Locate the cell with the specified text and output its [X, Y] center coordinate. 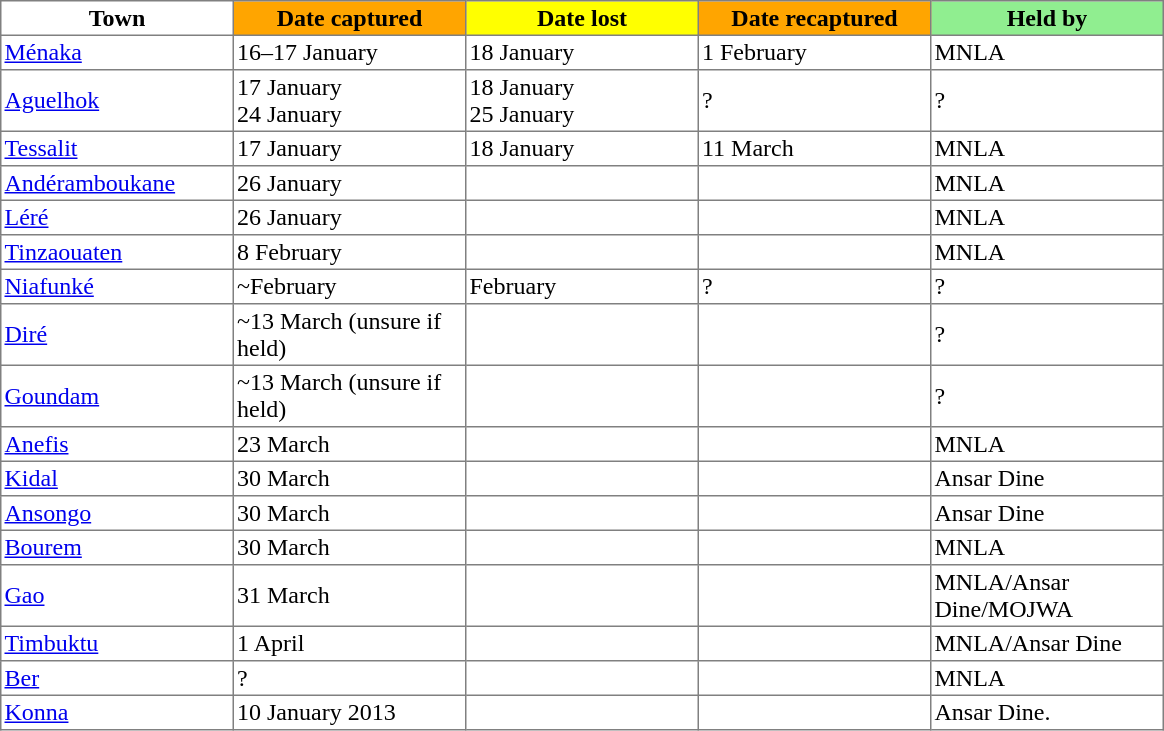
~February [349, 286]
Goundam [117, 396]
31 March [349, 596]
Date lost [582, 18]
Ansar Dine. [1047, 712]
MNLA/Ansar Dine [1047, 643]
17 January24 January [349, 101]
Kidal [117, 478]
1 February [814, 52]
Konna [117, 712]
Andéramboukane [117, 183]
Gao [117, 596]
Ber [117, 678]
Tinzaouaten [117, 252]
Ménaka [117, 52]
16–17 January [349, 52]
Held by [1047, 18]
Niafunké [117, 286]
MNLA/Ansar Dine/MOJWA [1047, 596]
Town [117, 18]
23 March [349, 444]
18 January25 January [582, 101]
Aguelhok [117, 101]
Date recaptured [814, 18]
Bourem [117, 547]
Anefis [117, 444]
Date captured [349, 18]
Léré [117, 217]
17 January [349, 148]
Tessalit [117, 148]
8 February [349, 252]
1 April [349, 643]
Diré [117, 335]
Timbuktu [117, 643]
11 March [814, 148]
Ansongo [117, 513]
10 January 2013 [349, 712]
February [582, 286]
